For the text-containing cell, return its midpoint in [x, y] coordinate format. 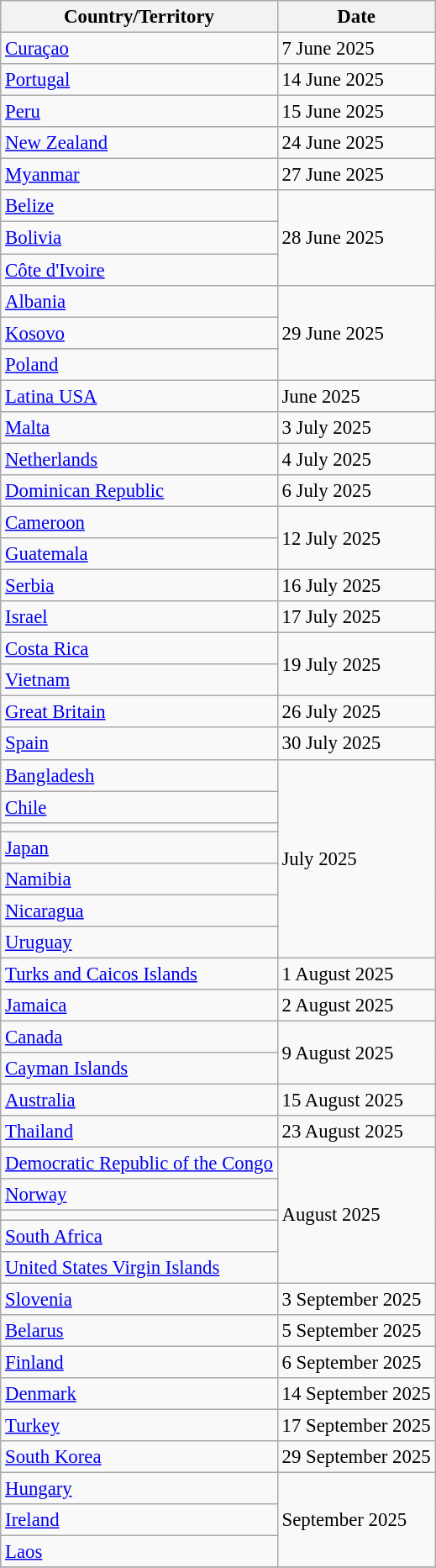
Canada [139, 1037]
23 August 2025 [356, 1132]
Uruguay [139, 942]
26 July 2025 [356, 712]
Chile [139, 807]
Dominican Republic [139, 491]
Date [356, 17]
6 September 2025 [356, 1362]
30 July 2025 [356, 744]
Myanmar [139, 175]
16 July 2025 [356, 586]
August 2025 [356, 1216]
Ireland [139, 1520]
3 September 2025 [356, 1299]
Israel [139, 617]
South Africa [139, 1236]
17 July 2025 [356, 617]
Nicaragua [139, 911]
Hungary [139, 1488]
United States Virgin Islands [139, 1267]
19 July 2025 [356, 664]
Jamaica [139, 1006]
Spain [139, 744]
Bangladesh [139, 775]
7 June 2025 [356, 49]
Country/Territory [139, 17]
Slovenia [139, 1299]
Great Britain [139, 712]
28 June 2025 [356, 237]
Cameroon [139, 522]
Japan [139, 847]
14 June 2025 [356, 80]
Kosovo [139, 333]
5 September 2025 [356, 1330]
Costa Rica [139, 649]
2 August 2025 [356, 1006]
12 July 2025 [356, 538]
Malta [139, 428]
Bolivia [139, 238]
29 September 2025 [356, 1457]
Denmark [139, 1394]
Portugal [139, 80]
Poland [139, 364]
9 August 2025 [356, 1053]
Latina USA [139, 396]
Democratic Republic of the Congo [139, 1164]
Australia [139, 1101]
Cayman Islands [139, 1069]
Peru [139, 112]
24 June 2025 [356, 143]
Albania [139, 301]
27 June 2025 [356, 175]
Turks and Caicos Islands [139, 974]
Belarus [139, 1330]
17 September 2025 [356, 1425]
Netherlands [139, 459]
Vietnam [139, 680]
New Zealand [139, 143]
29 June 2025 [356, 333]
6 July 2025 [356, 491]
June 2025 [356, 396]
15 August 2025 [356, 1101]
Finland [139, 1362]
Serbia [139, 586]
Belize [139, 206]
Laos [139, 1552]
Turkey [139, 1425]
Guatemala [139, 554]
Thailand [139, 1132]
South Korea [139, 1457]
1 August 2025 [356, 974]
July 2025 [356, 858]
Curaçao [139, 49]
Côte d'Ivoire [139, 270]
Namibia [139, 879]
14 September 2025 [356, 1394]
Norway [139, 1195]
September 2025 [356, 1520]
15 June 2025 [356, 112]
3 July 2025 [356, 428]
4 July 2025 [356, 459]
